Determine the [X, Y] coordinate at the center of the cell enclosing the given text.  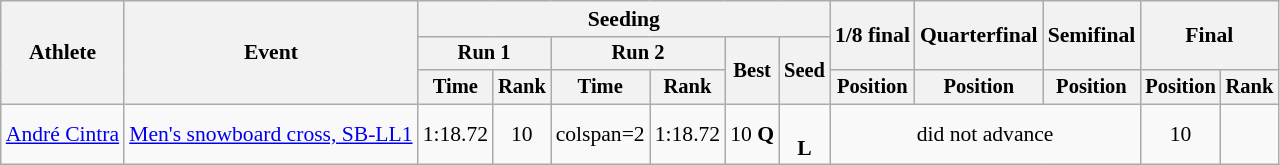
Seeding [624, 19]
did not advance [985, 134]
Final [1209, 36]
Quarterfinal [979, 36]
Semifinal [1092, 36]
colspan=2 [600, 134]
10 Q [752, 134]
Athlete [62, 52]
Run 1 [484, 54]
Run 2 [638, 54]
Event [270, 52]
L [804, 134]
André Cintra [62, 134]
1/8 final [872, 36]
Men's snowboard cross, SB-LL1 [270, 134]
Best [752, 70]
Seed [804, 70]
